Detect which cell encompasses the target text, then output its [x, y] center coordinate. 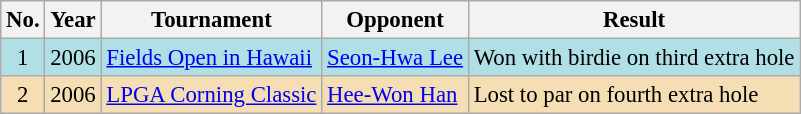
2 [23, 95]
Opponent [396, 20]
Fields Open in Hawaii [212, 58]
Year [73, 20]
Result [634, 20]
Seon-Hwa Lee [396, 58]
Won with birdie on third extra hole [634, 58]
Lost to par on fourth extra hole [634, 95]
1 [23, 58]
No. [23, 20]
Hee-Won Han [396, 95]
LPGA Corning Classic [212, 95]
Tournament [212, 20]
